Detect which cell encompasses the target text, then output its [x, y] center coordinate. 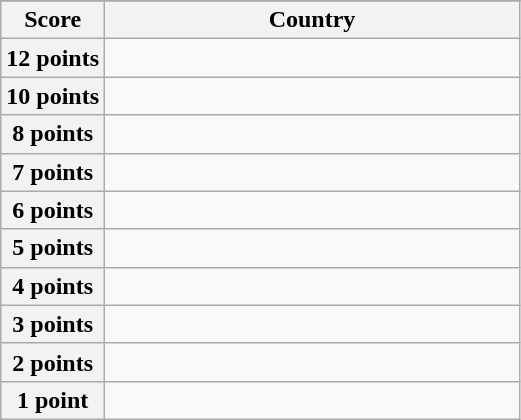
12 points [53, 58]
4 points [53, 286]
Score [53, 20]
2 points [53, 362]
7 points [53, 172]
5 points [53, 248]
8 points [53, 134]
Country [312, 20]
3 points [53, 324]
1 point [53, 400]
10 points [53, 96]
6 points [53, 210]
